Extract the [X, Y] coordinate from the center of the cell holding the provided text.  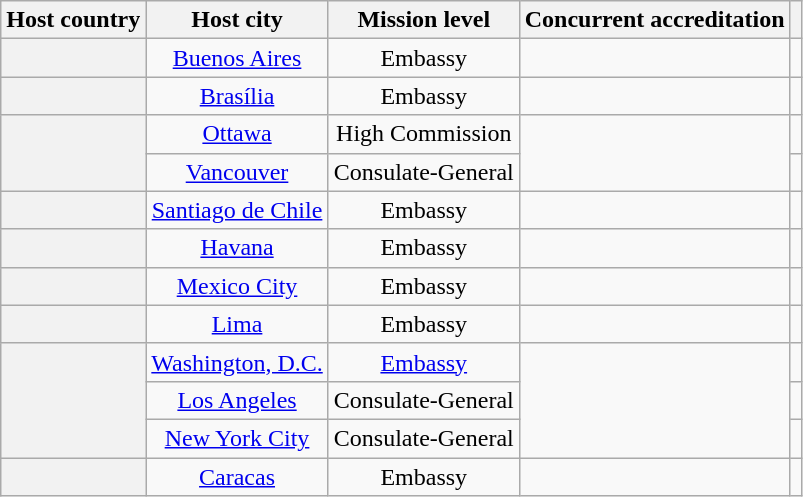
Host country [74, 20]
Mexico City [237, 286]
Los Angeles [237, 400]
Brasília [237, 96]
Concurrent accreditation [654, 20]
Ottawa [237, 134]
Mission level [424, 20]
High Commission [424, 134]
New York City [237, 438]
Washington, D.C. [237, 362]
Buenos Aires [237, 58]
Lima [237, 324]
Havana [237, 248]
Vancouver [237, 172]
Host city [237, 20]
Caracas [237, 477]
Santiago de Chile [237, 210]
